From the cell containing the given text, extract its center point as (x, y) coordinate. 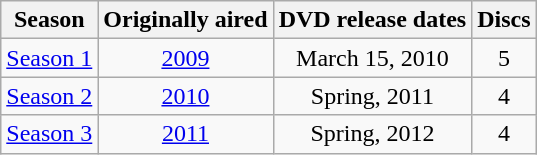
Discs (504, 20)
2010 (186, 96)
Season (50, 20)
Spring, 2011 (372, 96)
Spring, 2012 (372, 134)
Season 2 (50, 96)
2009 (186, 58)
DVD release dates (372, 20)
Originally aired (186, 20)
2011 (186, 134)
Season 3 (50, 134)
Season 1 (50, 58)
March 15, 2010 (372, 58)
5 (504, 58)
